Return (X, Y) of the center of cell containing provided text 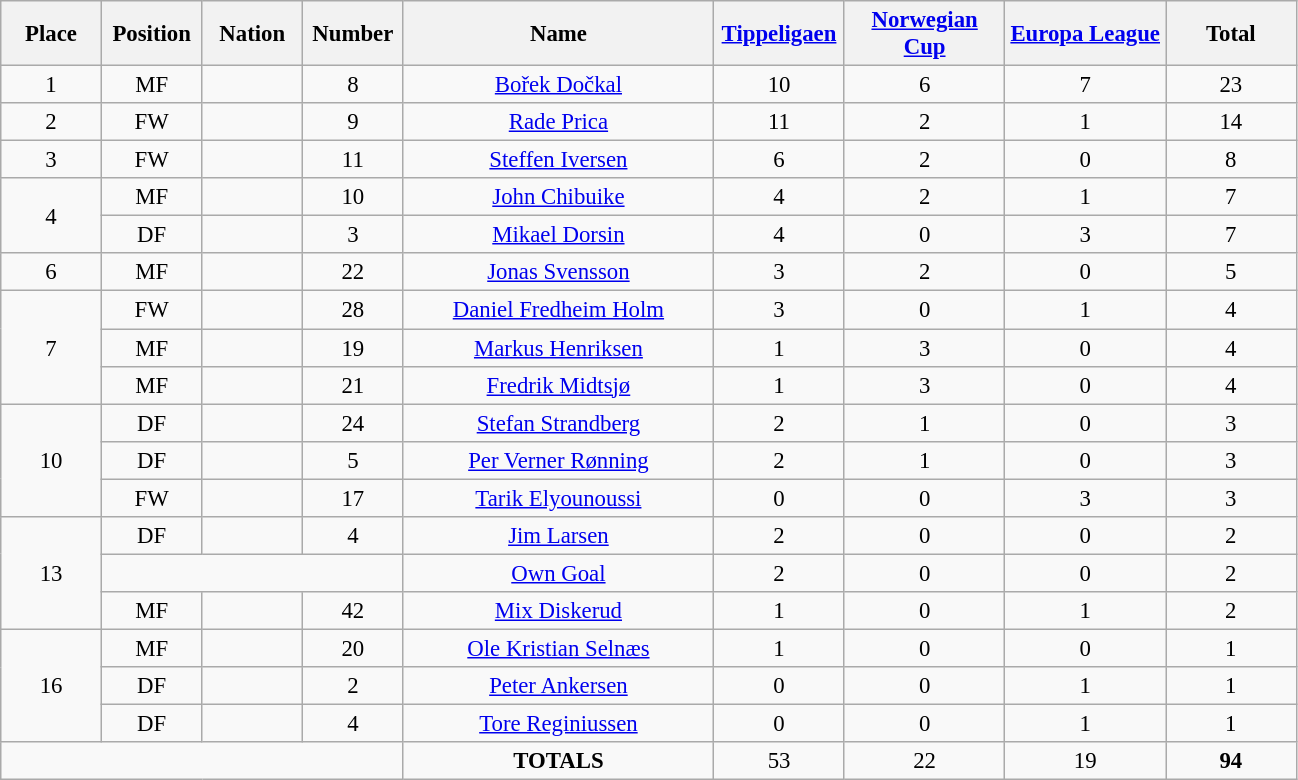
Markus Henriksen (558, 348)
Jim Larsen (558, 536)
Rade Prica (558, 122)
Mix Diskerud (558, 611)
20 (354, 648)
13 (52, 574)
28 (354, 310)
Steffen Iversen (558, 160)
Per Verner Rønning (558, 460)
Tore Reginiussen (558, 724)
Stefan Strandberg (558, 423)
Mikael Dorsin (558, 235)
Jonas Svensson (558, 273)
Peter Ankersen (558, 686)
Ole Kristian Selnæs (558, 648)
16 (52, 686)
53 (780, 761)
23 (1232, 85)
17 (354, 498)
Tippeligaen (780, 34)
21 (354, 385)
Own Goal (558, 573)
9 (354, 122)
Name (558, 34)
Nation (252, 34)
24 (354, 423)
Place (52, 34)
John Chibuike (558, 197)
94 (1232, 761)
14 (1232, 122)
Number (354, 34)
Norwegian Cup (924, 34)
Fredrik Midtsjø (558, 385)
Position (152, 34)
Total (1232, 34)
Bořek Dočkal (558, 85)
42 (354, 611)
Daniel Fredheim Holm (558, 310)
Europa League (1086, 34)
Tarik Elyounoussi (558, 498)
TOTALS (558, 761)
